Locate the cell with the specified text and output its (X, Y) center coordinate. 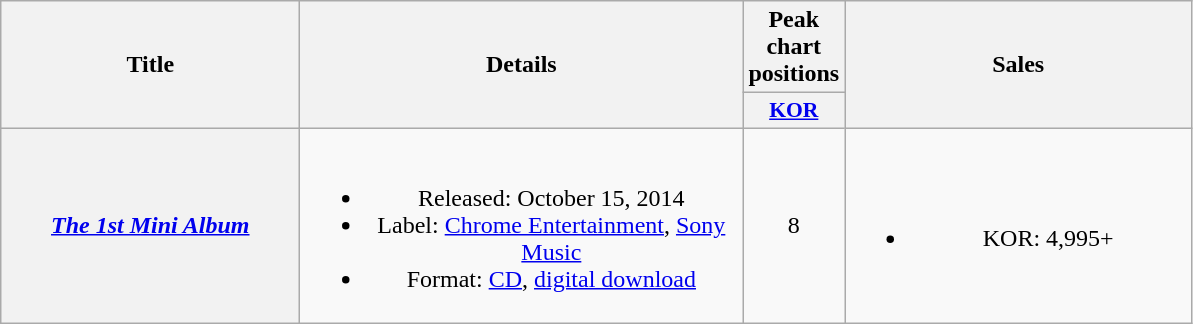
8 (794, 225)
Peak chart positions (794, 47)
Released: October 15, 2014Label: Chrome Entertainment, Sony MusicFormat: CD, digital download (522, 225)
KOR (794, 111)
The 1st Mini Album (150, 225)
Details (522, 65)
KOR: 4,995+ (1018, 225)
Sales (1018, 65)
Title (150, 65)
